Provide the (x, y) coordinate of the cell's center where the given text is located.  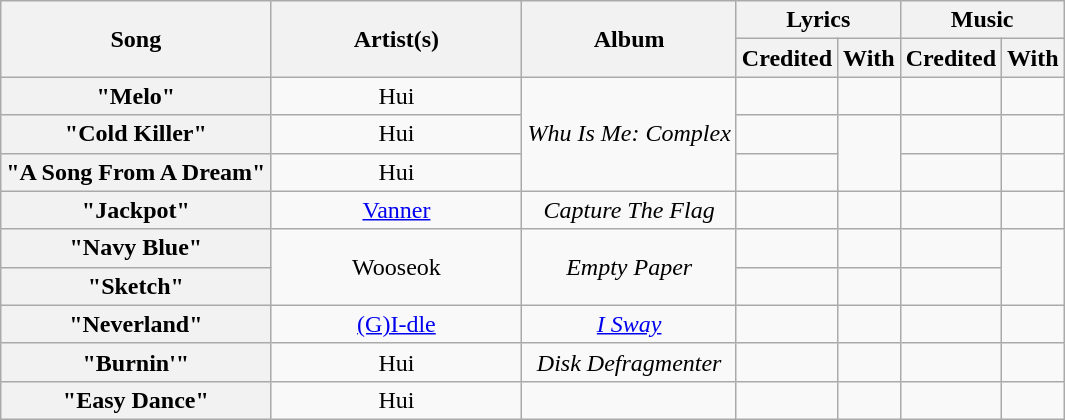
"Jackpot" (136, 210)
Capture The Flag (629, 210)
I Sway (629, 324)
Album (629, 39)
"Melo" (136, 96)
"Cold Killer" (136, 134)
Whu Is Me: Complex (629, 134)
Disk Defragmenter (629, 362)
"Easy Dance" (136, 400)
Music (982, 20)
"Navy Blue" (136, 248)
"Neverland" (136, 324)
Song (136, 39)
"Burnin'" (136, 362)
Vanner (396, 210)
Wooseok (396, 267)
(G)I-dle (396, 324)
"A Song From A Dream" (136, 172)
Artist(s) (396, 39)
Lyrics (818, 20)
"Sketch" (136, 286)
Empty Paper (629, 267)
